Provide the (x, y) coordinate of the cell's center where the given text is located.  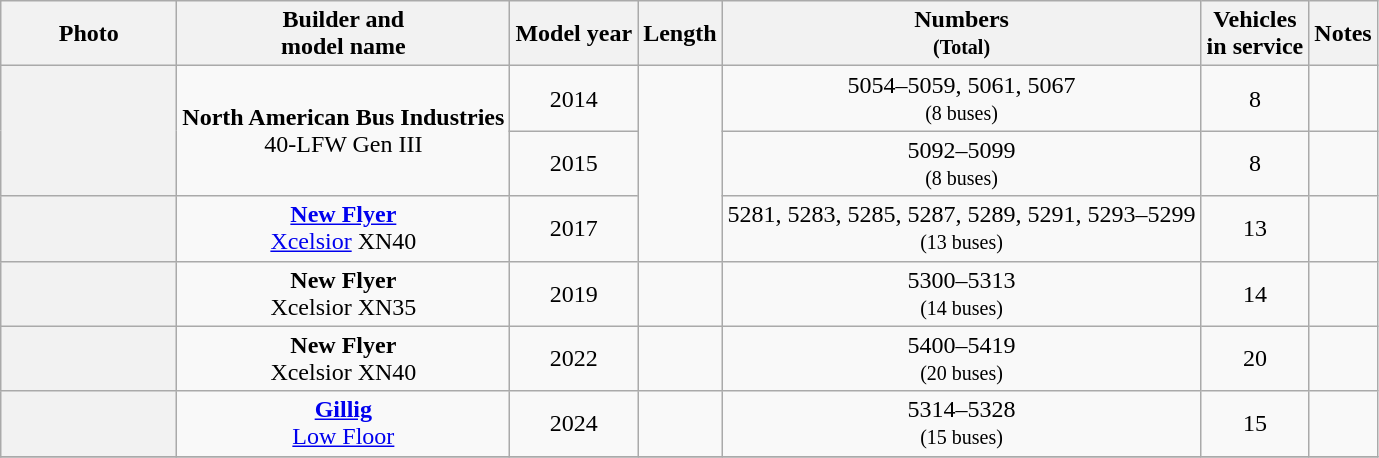
New FlyerXcelsior XN35 (344, 294)
2014 (574, 98)
15 (1255, 424)
Model year (574, 34)
5054–5059, 5061, 5067(8 buses) (962, 98)
Numbers(Total) (962, 34)
20 (1255, 358)
Builder andmodel name (344, 34)
Photo (89, 34)
5314–5328(15 buses) (962, 424)
2022 (574, 358)
5400–5419(20 buses) (962, 358)
Length (680, 34)
5092–5099(8 buses) (962, 164)
Notes (1343, 34)
2019 (574, 294)
2024 (574, 424)
North American Bus Industries40-LFW Gen III (344, 131)
Vehiclesin service (1255, 34)
13 (1255, 228)
2015 (574, 164)
Gillig Low Floor (344, 424)
5281, 5283, 5285, 5287, 5289, 5291, 5293–5299(13 buses) (962, 228)
5300–5313(14 buses) (962, 294)
14 (1255, 294)
2017 (574, 228)
